Provide the (x, y) coordinate of the cell's center where the given text is located.  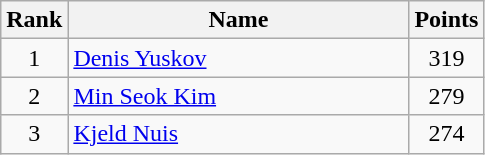
274 (446, 134)
Denis Yuskov (238, 58)
1 (34, 58)
3 (34, 134)
Points (446, 20)
Name (238, 20)
279 (446, 96)
Kjeld Nuis (238, 134)
Rank (34, 20)
319 (446, 58)
Min Seok Kim (238, 96)
2 (34, 96)
